Detect which cell encompasses the target text, then output its [X, Y] center coordinate. 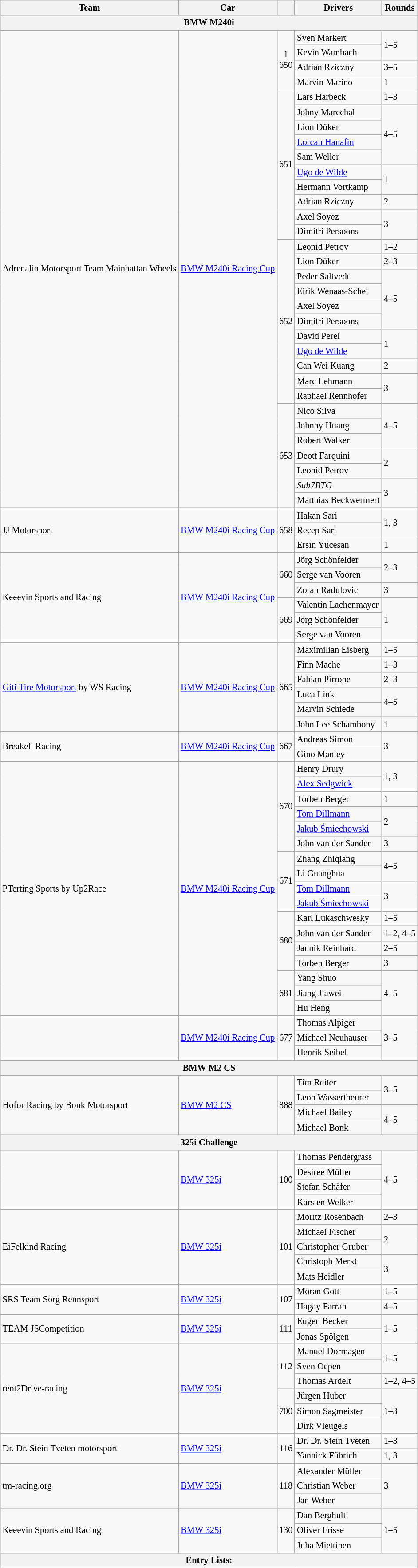
John Lee Schambony [338, 724]
130 [286, 1530]
700 [286, 1411]
Li Guanghua [338, 873]
Dr. Dr. Stein Tveten motorsport [90, 1448]
669 [286, 620]
EiFelkind Racing [90, 1246]
Desiree Müller [338, 1172]
Valentin Lachenmayer [338, 605]
Zhang Zhiqiang [338, 859]
677 [286, 1038]
Deott Farquini [338, 456]
101 [286, 1246]
Gino Manley [338, 754]
Michael Bailey [338, 1112]
Sub7BTG [338, 485]
Thomas Ardelt [338, 1381]
Lorcan Hanafin [338, 142]
Thomas Pendergrass [338, 1157]
Eugen Becker [338, 1321]
116 [286, 1448]
112 [286, 1366]
Jürgen Huber [338, 1396]
Jan Weber [338, 1501]
Marvin Schiede [338, 709]
Andreas Simon [338, 739]
658 [286, 531]
Recep Sari [338, 530]
Moran Gott [338, 1292]
Dr. Dr. Stein Tveten [338, 1441]
Moritz Rosenbach [338, 1217]
Stefan Schäfer [338, 1187]
Johny Marechal [338, 112]
Robert Walker [338, 440]
BMW M240i [209, 23]
Yannick Fübrich [338, 1456]
Rounds [399, 8]
Can Wei Kuang [338, 366]
Luca Link [338, 695]
Michael Fischer [338, 1232]
tm-racing.org [90, 1486]
Michael Neuhauser [338, 1038]
Car [228, 8]
Hu Heng [338, 1008]
Christoph Merkt [338, 1261]
Juha Miettinen [338, 1545]
David Perel [338, 336]
Sven Markert [338, 38]
Leon Wassertheurer [338, 1097]
Tim Reiter [338, 1083]
Karl Lukaschwesky [338, 918]
Zoran Radulovic [338, 590]
Lars Harbeck [338, 97]
TEAM JSCompetition [90, 1329]
Simon Sagmeister [338, 1411]
Giti Tire Motorsport by WS Racing [90, 687]
670 [286, 806]
671 [286, 881]
Marvin Marino [338, 83]
Hermann Vortkamp [338, 187]
Hagay Farran [338, 1306]
651 [286, 164]
Breakell Racing [90, 747]
660 [286, 575]
680 [286, 940]
652 [286, 321]
Yang Shuo [338, 978]
Jonas Spölgen [338, 1336]
118 [286, 1486]
1–2 [399, 247]
Adrenalin Motorsport Team Mainhattan Wheels [90, 269]
Manuel Dormagen [338, 1351]
Dan Berghult [338, 1516]
Christian Weber [338, 1485]
Christopher Gruber [338, 1247]
Matthias Beckwermert [338, 500]
Marc Lehmann [338, 381]
Eirik Wenaas-Schei [338, 291]
Kevin Wambach [338, 52]
PTerting Sports by Up2Race [90, 888]
Mats Heidler [338, 1277]
111 [286, 1329]
665 [286, 687]
Sven Oepen [338, 1366]
Alex Sedgwick [338, 784]
107 [286, 1299]
Henry Drury [338, 769]
Karsten Welker [338, 1202]
Fabian Pirrone [338, 680]
SRS Team Sorg Rennsport [90, 1299]
1650 [286, 60]
Peder Saltvedt [338, 276]
Jiang Jiawei [338, 993]
888 [286, 1105]
Raphael Rennhofer [338, 396]
Dirk Vleugels [338, 1426]
653 [286, 456]
Alexander Müller [338, 1471]
Thomas Alpiger [338, 1023]
Hakan Sari [338, 515]
Drivers [338, 8]
Oliver Frisse [338, 1530]
Maximilian Eisberg [338, 650]
681 [286, 993]
JJ Motorsport [90, 531]
Sam Weller [338, 157]
Entry Lists: [209, 1560]
Jannik Reinhard [338, 948]
667 [286, 747]
Ersin Yücesan [338, 545]
100 [286, 1180]
Hofor Racing by Bonk Motorsport [90, 1105]
Michael Bonk [338, 1128]
2–5 [399, 948]
Finn Mache [338, 664]
Team [90, 8]
Nico Silva [338, 411]
325i Challenge [209, 1142]
rent2Drive-racing [90, 1388]
Johnny Huang [338, 426]
Henrik Seibel [338, 1053]
